Provide the (x, y) coordinate of the cell's center where the given text is located.  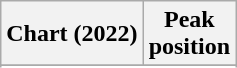
Chart (2022) (72, 34)
Peakposition (189, 34)
